Capture the cell that displays the provided text and extract its [X, Y] central coordinate. 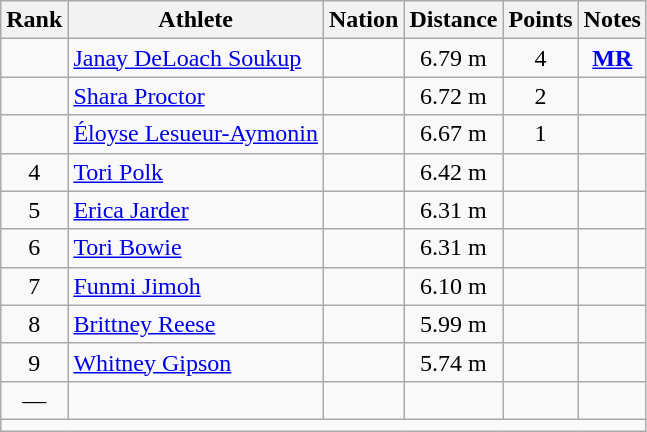
1 [540, 134]
9 [34, 362]
8 [34, 324]
6.67 m [454, 134]
MR [612, 58]
7 [34, 286]
5.74 m [454, 362]
Brittney Reese [196, 324]
5 [34, 210]
6.42 m [454, 172]
Erica Jarder [196, 210]
6.79 m [454, 58]
Points [540, 20]
5.99 m [454, 324]
— [34, 400]
Nation [364, 20]
Distance [454, 20]
6 [34, 248]
6.72 m [454, 96]
Éloyse Lesueur-Aymonin [196, 134]
Notes [612, 20]
2 [540, 96]
Shara Proctor [196, 96]
Janay DeLoach Soukup [196, 58]
Funmi Jimoh [196, 286]
Tori Polk [196, 172]
Whitney Gipson [196, 362]
Tori Bowie [196, 248]
Athlete [196, 20]
Rank [34, 20]
6.10 m [454, 286]
